Provide the (x, y) coordinate of the cell's center where the given text is located.  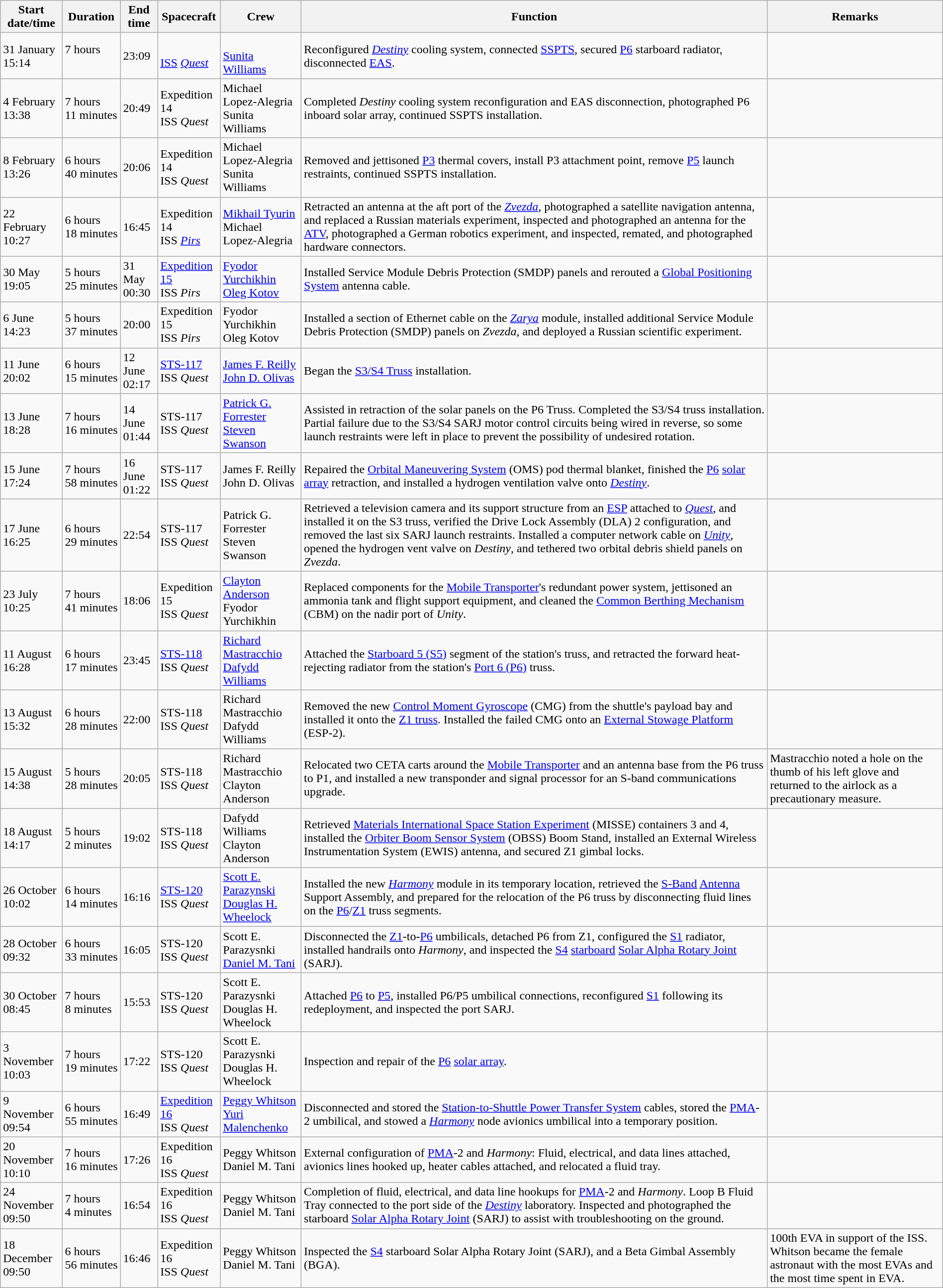
20:00 (139, 325)
22:54 (139, 535)
Inspection and repair of the P6 solar array. (534, 1062)
Removed and jettisoned P3 thermal covers, install P3 attachment point, remove P5 launch restraints, continued SSPTS installation. (534, 167)
22:00 (139, 719)
16:54 (139, 1205)
23 July10:25 (31, 601)
15:53 (139, 1002)
Dafydd WilliamsClayton Anderson (261, 838)
20:49 (139, 108)
11 June20:02 (31, 371)
Expedition 14ISS Pirs (189, 227)
23:45 (139, 661)
Completed Destiny cooling system reconfiguration and EAS disconnection, photographed P6 inboard solar array, continued SSPTS installation. (534, 108)
13 August15:32 (31, 719)
Function (534, 17)
Scott E. ParazysnkiDaniel M. Tani (261, 950)
Sunita Williams (261, 56)
6 hours15 minutes (92, 371)
6 hours28 minutes (92, 719)
26 October10:02 (31, 897)
6 hours18 minutes (92, 227)
Duration (92, 17)
End time (139, 17)
Installed Service Module Debris Protection (SMDP) panels and rerouted a Global Positioning System antenna cable. (534, 279)
23:09 (139, 56)
Attached P6 to P5, installed P6/P5 umbilical connections, reconfigured S1 following its redeployment, and inspected the port SARJ. (534, 1002)
18 December09:50 (31, 1258)
5 hours37 minutes (92, 325)
16:46 (139, 1258)
28 October09:32 (31, 950)
Inspected the S4 starboard Solar Alpha Rotary Joint (SARJ), and a Beta Gimbal Assembly (BGA). (534, 1258)
19:02 (139, 838)
6 hours33 minutes (92, 950)
16:05 (139, 950)
16:49 (139, 1114)
15 August14:38 (31, 779)
30 May19:05 (31, 279)
Peggy WhitsonYuri Malenchenko (261, 1114)
6 hours17 minutes (92, 661)
Start date/time (31, 17)
5 hours2 minutes (92, 838)
Crew (261, 17)
6 hours14 minutes (92, 897)
16:45 (139, 227)
15 June17:24 (31, 476)
7 hours41 minutes (92, 601)
Clayton AndersonFyodor Yurchikhin (261, 601)
4 February13:38 (31, 108)
7 hours19 minutes (92, 1062)
16:16 (139, 897)
Richard MastracchioClayton Anderson (261, 779)
Began the S3/S4 Truss installation. (534, 371)
22 February10:27 (31, 227)
17:26 (139, 1160)
17:22 (139, 1062)
11 August16:28 (31, 661)
31 May00:30 (139, 279)
6 hours56 minutes (92, 1258)
7 hours4 minutes (92, 1205)
5 hours28 minutes (92, 779)
Attached the Starboard 5 (S5) segment of the station's truss, and retracted the forward heat-rejecting radiator from the station's Port 6 (P6) truss. (534, 661)
14 June01:44 (139, 423)
Mikhail TyurinMichael Lopez-Alegria (261, 227)
7 hours8 minutes (92, 1002)
24 November09:50 (31, 1205)
7 hours11 minutes (92, 108)
12 June02:17 (139, 371)
20:06 (139, 167)
13 June18:28 (31, 423)
Reconfigured Destiny cooling system, connected SSPTS, secured P6 starboard radiator, disconnected EAS. (534, 56)
Scott E. ParazynskiDouglas H. Wheelock (261, 897)
Spacecraft (189, 17)
9 November09:54 (31, 1114)
31 January15:14 (31, 56)
Remarks (855, 17)
Expedition 15ISS Quest (189, 601)
7 hours (92, 56)
20:05 (139, 779)
7 hours58 minutes (92, 476)
5 hours25 minutes (92, 279)
30 October08:45 (31, 1002)
Mastracchio noted a hole on the thumb of his left glove and returned to the airlock as a precautionary measure. (855, 779)
6 hours55 minutes (92, 1114)
20 November10:10 (31, 1160)
16 June01:22 (139, 476)
6 hours40 minutes (92, 167)
6 June14:23 (31, 325)
8 February13:26 (31, 167)
6 hours29 minutes (92, 535)
100th EVA in support of the ISS.Whitson became the female astronaut with the most EVAs and the most time spent in EVA. (855, 1258)
18 August14:17 (31, 838)
18:06 (139, 601)
3 November10:03 (31, 1062)
17 June16:25 (31, 535)
ISS Quest (189, 56)
